Determine the [X, Y] coordinate at the center of the cell enclosing the given text.  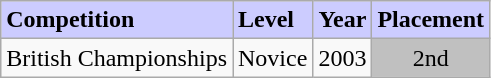
2003 [342, 58]
Novice [272, 58]
Placement [431, 20]
Year [342, 20]
British Championships [117, 58]
Level [272, 20]
2nd [431, 58]
Competition [117, 20]
